Locate the cell with the specified text and output its [x, y] center coordinate. 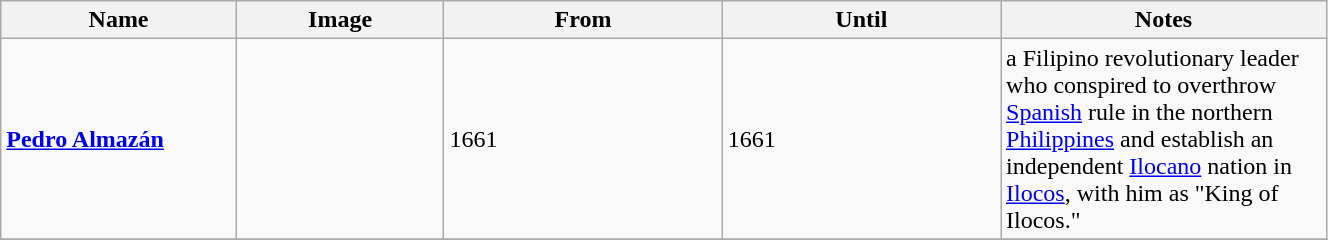
Image [340, 20]
Pedro Almazán [119, 139]
Until [861, 20]
Notes [1164, 20]
Name [119, 20]
From [583, 20]
